Provide the (x, y) coordinate of the cell's center where the given text is located.  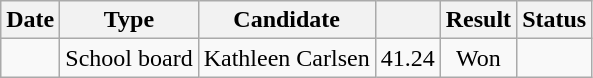
Status (554, 20)
Type (129, 20)
Result (478, 20)
41.24 (408, 58)
Date (30, 20)
Kathleen Carlsen (286, 58)
Candidate (286, 20)
School board (129, 58)
Won (478, 58)
